Extract the (x, y) coordinate from the center of the cell holding the provided text.  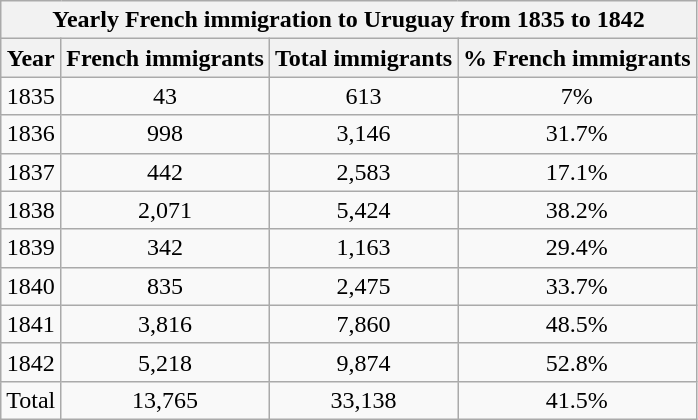
613 (363, 96)
31.7% (578, 134)
2,475 (363, 286)
1840 (31, 286)
33,138 (363, 400)
Total (31, 400)
1842 (31, 362)
2,071 (166, 210)
7,860 (363, 324)
9,874 (363, 362)
1836 (31, 134)
Total immigrants (363, 58)
17.1% (578, 172)
French immigrants (166, 58)
998 (166, 134)
29.4% (578, 248)
3,146 (363, 134)
5,424 (363, 210)
7% (578, 96)
1838 (31, 210)
Year (31, 58)
41.5% (578, 400)
52.8% (578, 362)
5,218 (166, 362)
342 (166, 248)
13,765 (166, 400)
33.7% (578, 286)
48.5% (578, 324)
1,163 (363, 248)
1841 (31, 324)
2,583 (363, 172)
43 (166, 96)
1837 (31, 172)
1835 (31, 96)
835 (166, 286)
1839 (31, 248)
% French immigrants (578, 58)
38.2% (578, 210)
Yearly French immigration to Uruguay from 1835 to 1842 (348, 20)
442 (166, 172)
3,816 (166, 324)
